Identify which cell holds the provided text, then report its [X, Y] central coordinate. 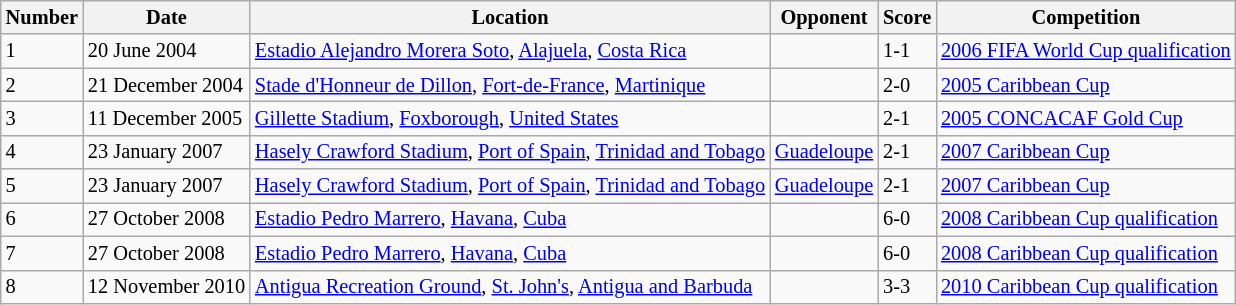
Antigua Recreation Ground, St. John's, Antigua and Barbuda [510, 287]
3 [42, 118]
5 [42, 186]
1 [42, 51]
Location [510, 17]
6 [42, 219]
2010 Caribbean Cup qualification [1086, 287]
20 June 2004 [166, 51]
3-3 [907, 287]
2 [42, 85]
2006 FIFA World Cup qualification [1086, 51]
2005 CONCACAF Gold Cup [1086, 118]
Number [42, 17]
11 December 2005 [166, 118]
7 [42, 253]
4 [42, 152]
2005 Caribbean Cup [1086, 85]
Gillette Stadium, Foxborough, United States [510, 118]
Competition [1086, 17]
Stade d'Honneur de Dillon, Fort-de-France, Martinique [510, 85]
8 [42, 287]
2-0 [907, 85]
Score [907, 17]
1-1 [907, 51]
Estadio Alejandro Morera Soto, Alajuela, Costa Rica [510, 51]
21 December 2004 [166, 85]
Opponent [824, 17]
12 November 2010 [166, 287]
Date [166, 17]
